From the cell containing the given text, extract its center point as (X, Y) coordinate. 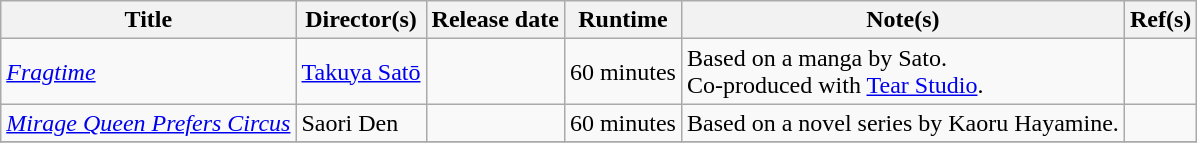
Based on a novel series by Kaoru Hayamine. (902, 123)
Release date (495, 20)
Note(s) (902, 20)
Saori Den (361, 123)
Director(s) (361, 20)
Runtime (622, 20)
Takuya Satō (361, 72)
Mirage Queen Prefers Circus (148, 123)
Based on a manga by Sato.Co-produced with Tear Studio. (902, 72)
Fragtime (148, 72)
Title (148, 20)
Ref(s) (1160, 20)
